For the text-containing cell, return its midpoint in [x, y] coordinate format. 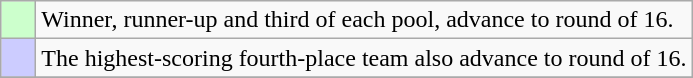
The highest-scoring fourth-place team also advance to round of 16. [364, 58]
Winner, runner-up and third of each pool, advance to round of 16. [364, 20]
